Locate the cell with the specified text and output its [X, Y] center coordinate. 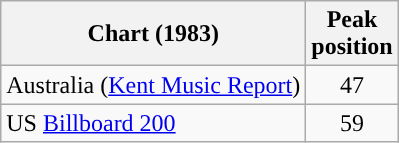
Peakposition [352, 34]
Chart (1983) [154, 34]
59 [352, 123]
US Billboard 200 [154, 123]
Australia (Kent Music Report) [154, 85]
47 [352, 85]
